Identify which cell holds the provided text, then report its [x, y] central coordinate. 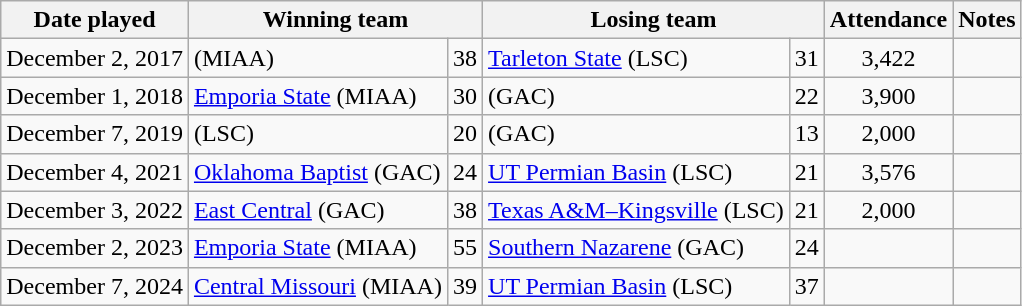
(LSC) [318, 134]
December 7, 2024 [95, 286]
13 [806, 134]
30 [464, 96]
December 2, 2017 [95, 58]
Oklahoma Baptist (GAC) [318, 172]
3,576 [888, 172]
31 [806, 58]
20 [464, 134]
Losing team [654, 20]
Central Missouri (MIAA) [318, 286]
22 [806, 96]
39 [464, 286]
Southern Nazarene (GAC) [636, 248]
December 7, 2019 [95, 134]
East Central (GAC) [318, 210]
December 1, 2018 [95, 96]
Texas A&M–Kingsville (LSC) [636, 210]
(MIAA) [318, 58]
Tarleton State (LSC) [636, 58]
December 3, 2022 [95, 210]
Notes [987, 20]
3,422 [888, 58]
37 [806, 286]
December 2, 2023 [95, 248]
3,900 [888, 96]
Date played [95, 20]
Winning team [335, 20]
Attendance [888, 20]
December 4, 2021 [95, 172]
55 [464, 248]
